From the cell containing the given text, extract its center point as (x, y) coordinate. 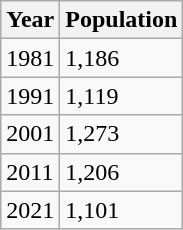
1,101 (122, 210)
2001 (30, 134)
1,206 (122, 172)
1991 (30, 96)
1981 (30, 58)
1,186 (122, 58)
Population (122, 20)
Year (30, 20)
1,119 (122, 96)
2011 (30, 172)
2021 (30, 210)
1,273 (122, 134)
